Search for the cell housing the specified text and yield its (X, Y) center coordinate. 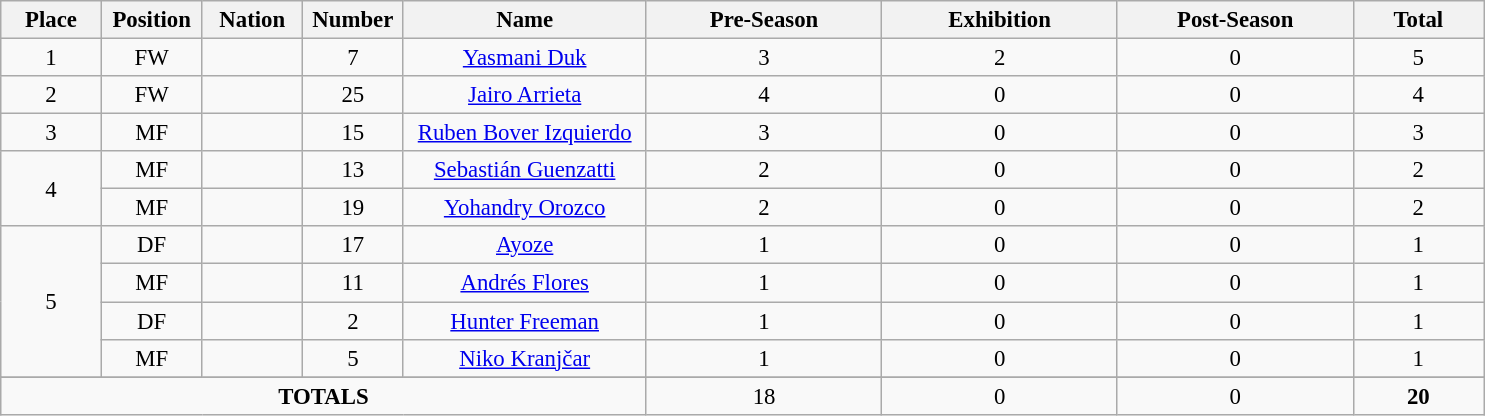
7 (354, 58)
Name (524, 20)
Yohandry Orozco (524, 208)
Pre-Season (764, 20)
Nation (252, 20)
11 (354, 283)
TOTALS (324, 396)
19 (354, 208)
Niko Kranjčar (524, 358)
Jairo Arrieta (524, 95)
Sebastián Guenzatti (524, 170)
15 (354, 133)
Total (1418, 20)
25 (354, 95)
13 (354, 170)
Ayoze (524, 245)
Yasmani Duk (524, 58)
Position (152, 20)
17 (354, 245)
Post-Season (1235, 20)
Exhibition (1000, 20)
Hunter Freeman (524, 321)
Number (354, 20)
Ruben Bover Izquierdo (524, 133)
20 (1418, 396)
18 (764, 396)
Andrés Flores (524, 283)
Place (52, 20)
